Provide the [X, Y] coordinate of the cell's center where the given text is located.  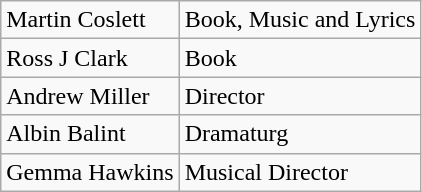
Book, Music and Lyrics [300, 20]
Musical Director [300, 172]
Book [300, 58]
Albin Balint [90, 134]
Martin Coslett [90, 20]
Gemma Hawkins [90, 172]
Andrew Miller [90, 96]
Ross J Clark [90, 58]
Director [300, 96]
Dramaturg [300, 134]
